Scan for the cell matching the given text and deliver its (X, Y) coordinate at center. 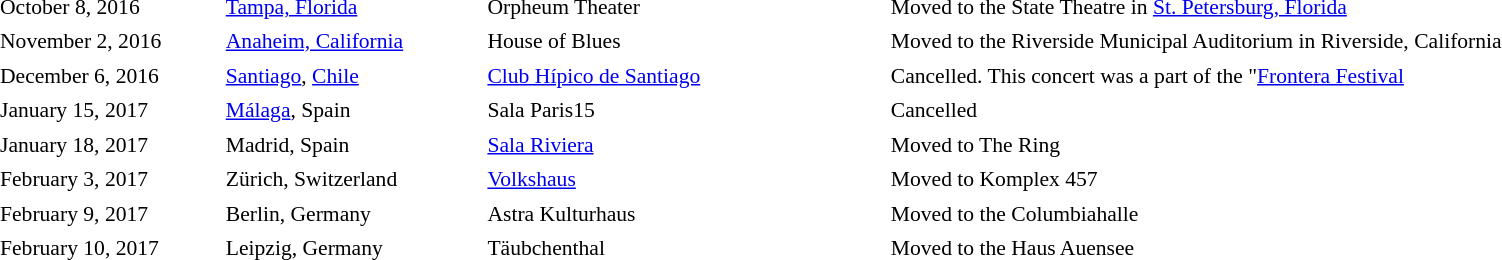
Volkshaus (684, 180)
House of Blues (684, 42)
Sala Riviera (684, 145)
Santiago, Chile (352, 76)
Málaga, Spain (352, 110)
Zürich, Switzerland (352, 180)
Madrid, Spain (352, 145)
Sala Paris15 (684, 110)
Astra Kulturhaus (684, 214)
Club Hípico de Santiago (684, 76)
Anaheim, California (352, 42)
Berlin, Germany (352, 214)
